Locate the cell with the specified text and output its (x, y) center coordinate. 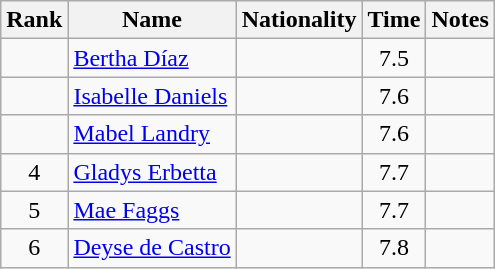
Isabelle Daniels (152, 96)
7.5 (394, 58)
Time (394, 20)
Nationality (299, 20)
Deyse de Castro (152, 248)
Rank (34, 20)
6 (34, 248)
Notes (460, 20)
5 (34, 210)
Mabel Landry (152, 134)
Gladys Erbetta (152, 172)
7.8 (394, 248)
Bertha Díaz (152, 58)
4 (34, 172)
Name (152, 20)
Mae Faggs (152, 210)
